Provide the [X, Y] coordinate of the cell's center where the given text is located.  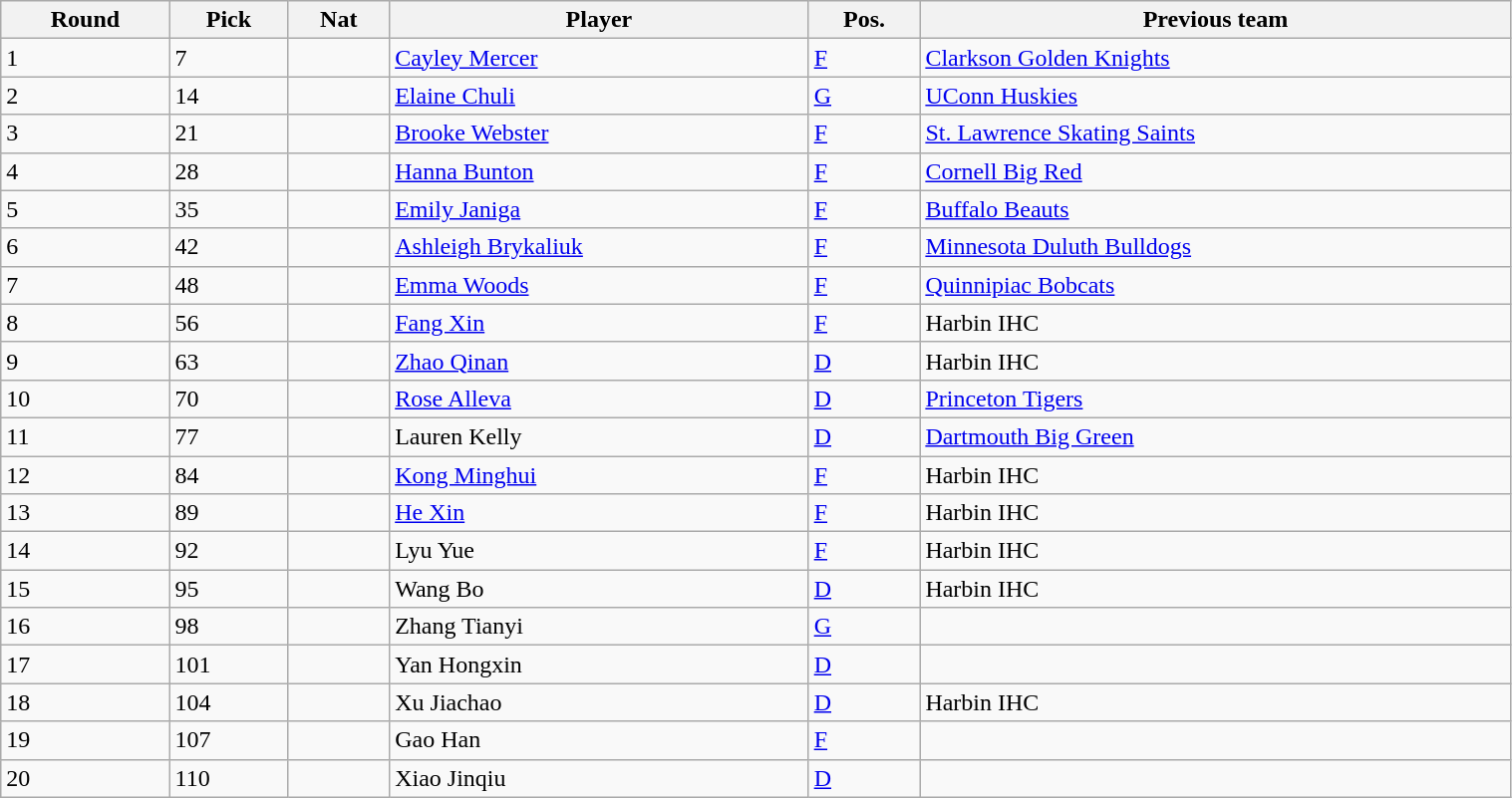
10 [86, 399]
Elaine Chuli [599, 96]
Quinnipiac Bobcats [1216, 285]
Zhao Qinan [599, 361]
48 [229, 285]
Fang Xin [599, 323]
84 [229, 475]
Emma Woods [599, 285]
Ashleigh Brykaliuk [599, 247]
107 [229, 740]
Round [86, 20]
Buffalo Beauts [1216, 209]
19 [86, 740]
Clarkson Golden Knights [1216, 58]
Yan Hongxin [599, 665]
Princeton Tigers [1216, 399]
Nat [339, 20]
Cornell Big Red [1216, 171]
18 [86, 702]
Lauren Kelly [599, 436]
St. Lawrence Skating Saints [1216, 133]
Wang Bo [599, 589]
Zhang Tianyi [599, 627]
He Xin [599, 513]
6 [86, 247]
Dartmouth Big Green [1216, 436]
16 [86, 627]
Cayley Mercer [599, 58]
28 [229, 171]
35 [229, 209]
89 [229, 513]
104 [229, 702]
21 [229, 133]
101 [229, 665]
92 [229, 551]
17 [86, 665]
Xu Jiachao [599, 702]
8 [86, 323]
63 [229, 361]
77 [229, 436]
110 [229, 778]
Lyu Yue [599, 551]
9 [86, 361]
1 [86, 58]
4 [86, 171]
95 [229, 589]
Emily Janiga [599, 209]
Xiao Jinqiu [599, 778]
2 [86, 96]
Previous team [1216, 20]
42 [229, 247]
Pos. [864, 20]
Player [599, 20]
11 [86, 436]
5 [86, 209]
3 [86, 133]
Pick [229, 20]
70 [229, 399]
Minnesota Duluth Bulldogs [1216, 247]
12 [86, 475]
Rose Alleva [599, 399]
Gao Han [599, 740]
UConn Huskies [1216, 96]
Hanna Bunton [599, 171]
Kong Minghui [599, 475]
13 [86, 513]
20 [86, 778]
Brooke Webster [599, 133]
56 [229, 323]
98 [229, 627]
15 [86, 589]
